Detect which cell encompasses the target text, then output its (x, y) center coordinate. 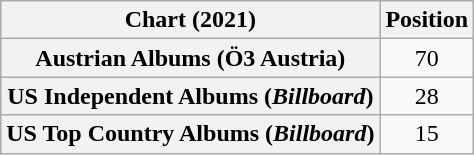
28 (427, 96)
Chart (2021) (190, 20)
Austrian Albums (Ö3 Austria) (190, 58)
70 (427, 58)
US Top Country Albums (Billboard) (190, 134)
15 (427, 134)
Position (427, 20)
US Independent Albums (Billboard) (190, 96)
